Capture the cell that displays the provided text and extract its [x, y] central coordinate. 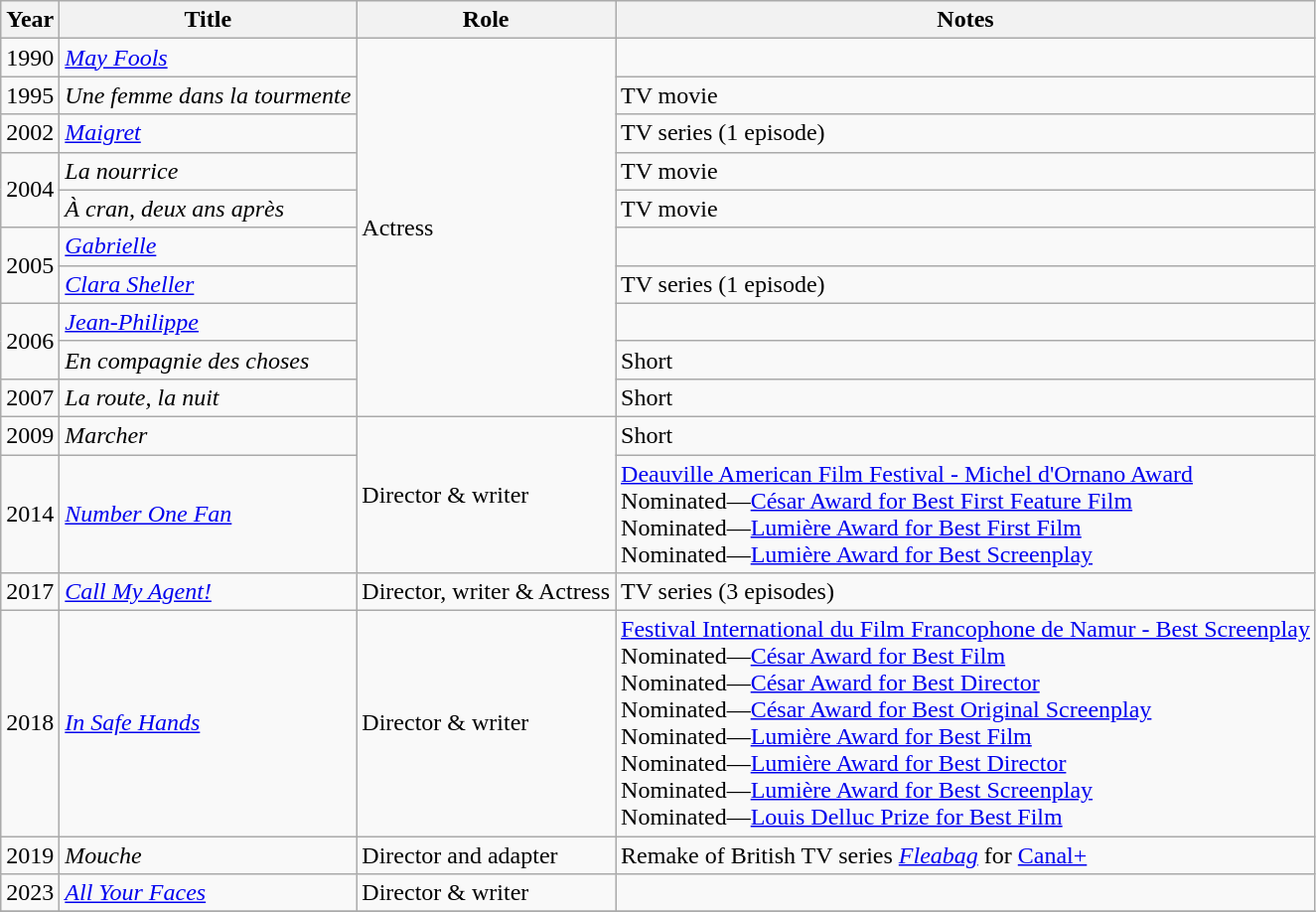
Year [30, 20]
Jean-Philippe [209, 322]
Maigret [209, 133]
Gabrielle [209, 246]
Call My Agent! [209, 592]
Clara Sheller [209, 284]
La nourrice [209, 171]
All Your Faces [209, 893]
In Safe Hands [209, 723]
2017 [30, 592]
Role [487, 20]
2006 [30, 341]
May Fools [209, 58]
1995 [30, 95]
2023 [30, 893]
2019 [30, 855]
2014 [30, 515]
2005 [30, 265]
Remake of British TV series Fleabag for Canal+ [965, 855]
2018 [30, 723]
Director, writer & Actress [487, 592]
Number One Fan [209, 515]
Marcher [209, 435]
1990 [30, 58]
2004 [30, 190]
Director and adapter [487, 855]
Title [209, 20]
2002 [30, 133]
En compagnie des choses [209, 360]
Notes [965, 20]
La route, la nuit [209, 397]
À cran, deux ans après [209, 209]
TV series (3 episodes) [965, 592]
2009 [30, 435]
Une femme dans la tourmente [209, 95]
2007 [30, 397]
Actress [487, 228]
Mouche [209, 855]
